Detect which cell encompasses the target text, then output its (X, Y) center coordinate. 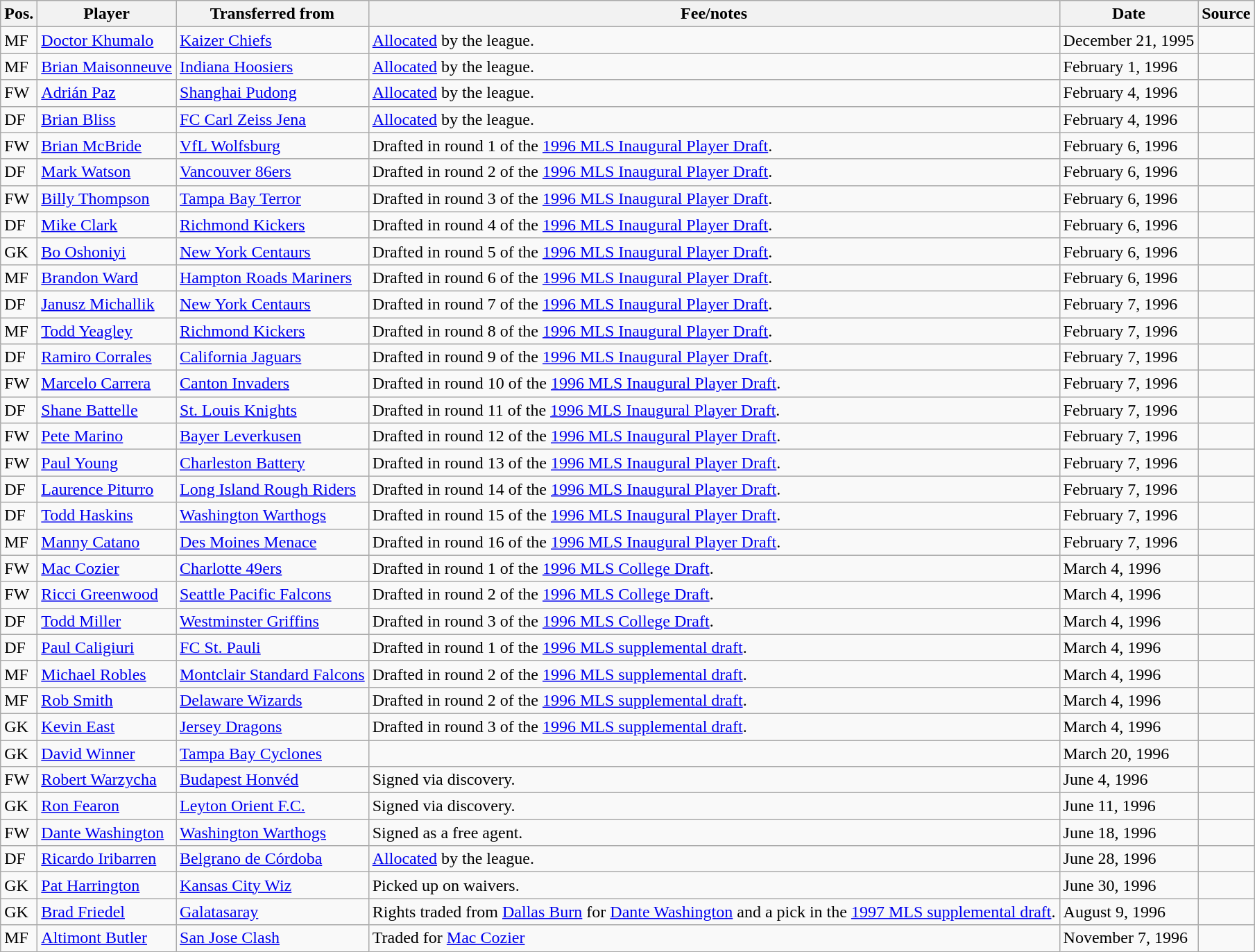
Drafted in round 1 of the 1996 MLS College Draft. (714, 568)
Dante Washington (107, 833)
Drafted in round 14 of the 1996 MLS Inaugural Player Draft. (714, 489)
Jersey Dragons (273, 726)
Picked up on waivers. (714, 885)
Michael Robles (107, 674)
Brandon Ward (107, 278)
November 7, 1996 (1129, 938)
Charleston Battery (273, 463)
Pete Marino (107, 436)
Canton Invaders (273, 384)
Drafted in round 2 of the 1996 MLS Inaugural Player Draft. (714, 172)
Paul Young (107, 463)
Paul Caligiuri (107, 647)
Brian McBride (107, 146)
Tampa Bay Terror (273, 198)
Indiana Hoosiers (273, 67)
June 30, 1996 (1129, 885)
Hampton Roads Mariners (273, 278)
February 1, 1996 (1129, 67)
Drafted in round 1 of the 1996 MLS supplemental draft. (714, 647)
Tampa Bay Cyclones (273, 753)
June 28, 1996 (1129, 859)
Mike Clark (107, 225)
Drafted in round 3 of the 1996 MLS supplemental draft. (714, 726)
Source (1227, 14)
Transferred from (273, 14)
Drafted in round 10 of the 1996 MLS Inaugural Player Draft. (714, 384)
FC St. Pauli (273, 647)
Drafted in round 4 of the 1996 MLS Inaugural Player Draft. (714, 225)
Todd Haskins (107, 516)
Doctor Khumalo (107, 40)
Vancouver 86ers (273, 172)
St. Louis Knights (273, 410)
Billy Thompson (107, 198)
Shanghai Pudong (273, 93)
Ramiro Corrales (107, 357)
June 4, 1996 (1129, 780)
Montclair Standard Falcons (273, 674)
June 11, 1996 (1129, 806)
Drafted in round 13 of the 1996 MLS Inaugural Player Draft. (714, 463)
Todd Yeagley (107, 331)
Drafted in round 2 of the 1996 MLS College Draft. (714, 595)
Drafted in round 3 of the 1996 MLS Inaugural Player Draft. (714, 198)
Rob Smith (107, 700)
Brian Maisonneuve (107, 67)
August 9, 1996 (1129, 912)
Pat Harrington (107, 885)
Drafted in round 12 of the 1996 MLS Inaugural Player Draft. (714, 436)
Bo Oshoniyi (107, 251)
Drafted in round 16 of the 1996 MLS Inaugural Player Draft. (714, 542)
Des Moines Menace (273, 542)
Brad Friedel (107, 912)
Belgrano de Córdoba (273, 859)
Seattle Pacific Falcons (273, 595)
March 20, 1996 (1129, 753)
Altimont Butler (107, 938)
Ricci Greenwood (107, 595)
David Winner (107, 753)
Fee/notes (714, 14)
Manny Catano (107, 542)
Drafted in round 5 of the 1996 MLS Inaugural Player Draft. (714, 251)
Bayer Leverkusen (273, 436)
Budapest Honvéd (273, 780)
California Jaguars (273, 357)
Long Island Rough Riders (273, 489)
Drafted in round 9 of the 1996 MLS Inaugural Player Draft. (714, 357)
Player (107, 14)
Kevin East (107, 726)
June 18, 1996 (1129, 833)
Drafted in round 15 of the 1996 MLS Inaugural Player Draft. (714, 516)
Date (1129, 14)
Adrián Paz (107, 93)
Rights traded from Dallas Burn for Dante Washington and a pick in the 1997 MLS supplemental draft. (714, 912)
Leyton Orient F.C. (273, 806)
Drafted in round 6 of the 1996 MLS Inaugural Player Draft. (714, 278)
Shane Battelle (107, 410)
Ron Fearon (107, 806)
Kansas City Wiz (273, 885)
Kaizer Chiefs (273, 40)
Brian Bliss (107, 119)
Drafted in round 3 of the 1996 MLS College Draft. (714, 621)
Galatasaray (273, 912)
Mark Watson (107, 172)
San Jose Clash (273, 938)
Westminster Griffins (273, 621)
Drafted in round 11 of the 1996 MLS Inaugural Player Draft. (714, 410)
Todd Miller (107, 621)
Robert Warzycha (107, 780)
Laurence Piturro (107, 489)
Charlotte 49ers (273, 568)
Drafted in round 1 of the 1996 MLS Inaugural Player Draft. (714, 146)
Ricardo Iribarren (107, 859)
Janusz Michallik (107, 304)
Drafted in round 8 of the 1996 MLS Inaugural Player Draft. (714, 331)
Mac Cozier (107, 568)
Drafted in round 7 of the 1996 MLS Inaugural Player Draft. (714, 304)
Marcelo Carrera (107, 384)
December 21, 1995 (1129, 40)
Delaware Wizards (273, 700)
FC Carl Zeiss Jena (273, 119)
Traded for Mac Cozier (714, 938)
VfL Wolfsburg (273, 146)
Signed as a free agent. (714, 833)
Pos. (19, 14)
